Locate the cell with the specified text and output its (X, Y) center coordinate. 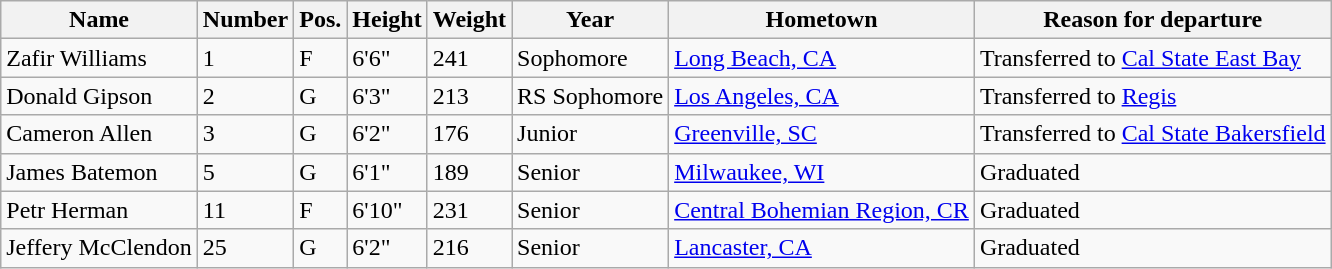
Weight (469, 20)
Reason for departure (1152, 20)
3 (245, 134)
189 (469, 172)
241 (469, 58)
Height (387, 20)
6'3" (387, 96)
Petr Herman (100, 210)
Lancaster, CA (822, 248)
Hometown (822, 20)
Junior (590, 134)
Donald Gipson (100, 96)
231 (469, 210)
213 (469, 96)
Long Beach, CA (822, 58)
216 (469, 248)
Jeffery McClendon (100, 248)
11 (245, 210)
Central Bohemian Region, CR (822, 210)
Los Angeles, CA (822, 96)
Greenville, SC (822, 134)
25 (245, 248)
Pos. (320, 20)
RS Sophomore (590, 96)
Number (245, 20)
Transferred to Cal State Bakersfield (1152, 134)
5 (245, 172)
James Batemon (100, 172)
Transferred to Regis (1152, 96)
176 (469, 134)
6'10" (387, 210)
Milwaukee, WI (822, 172)
Year (590, 20)
Sophomore (590, 58)
Transferred to Cal State East Bay (1152, 58)
1 (245, 58)
6'6" (387, 58)
Cameron Allen (100, 134)
Zafir Williams (100, 58)
2 (245, 96)
Name (100, 20)
6'1" (387, 172)
